Determine the (X, Y) coordinate at the center of the cell enclosing the given text.  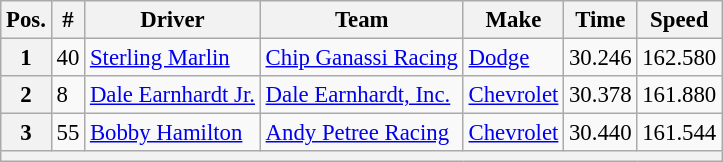
3 (26, 133)
Team (362, 20)
# (68, 20)
Dale Earnhardt Jr. (173, 95)
Time (600, 20)
Pos. (26, 20)
30.440 (600, 133)
2 (26, 95)
Speed (680, 20)
30.378 (600, 95)
161.880 (680, 95)
Make (513, 20)
162.580 (680, 58)
Bobby Hamilton (173, 133)
40 (68, 58)
55 (68, 133)
Dodge (513, 58)
161.544 (680, 133)
30.246 (600, 58)
Dale Earnhardt, Inc. (362, 95)
Driver (173, 20)
Sterling Marlin (173, 58)
8 (68, 95)
Chip Ganassi Racing (362, 58)
Andy Petree Racing (362, 133)
1 (26, 58)
